Output the [x, y] coordinate of the center of the cell containing the given text.  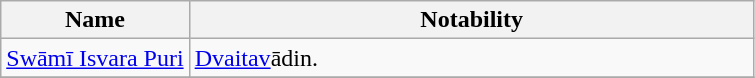
Notability [472, 20]
Dvaitavādin. [472, 58]
Name [95, 20]
Swāmī Isvara Puri [95, 58]
